Return [x, y] of the center of cell containing provided text 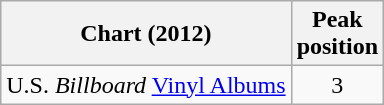
Peak position [337, 34]
U.S. Billboard Vinyl Albums [146, 85]
3 [337, 85]
Chart (2012) [146, 34]
